Scan for the cell matching the given text and deliver its [x, y] coordinate at center. 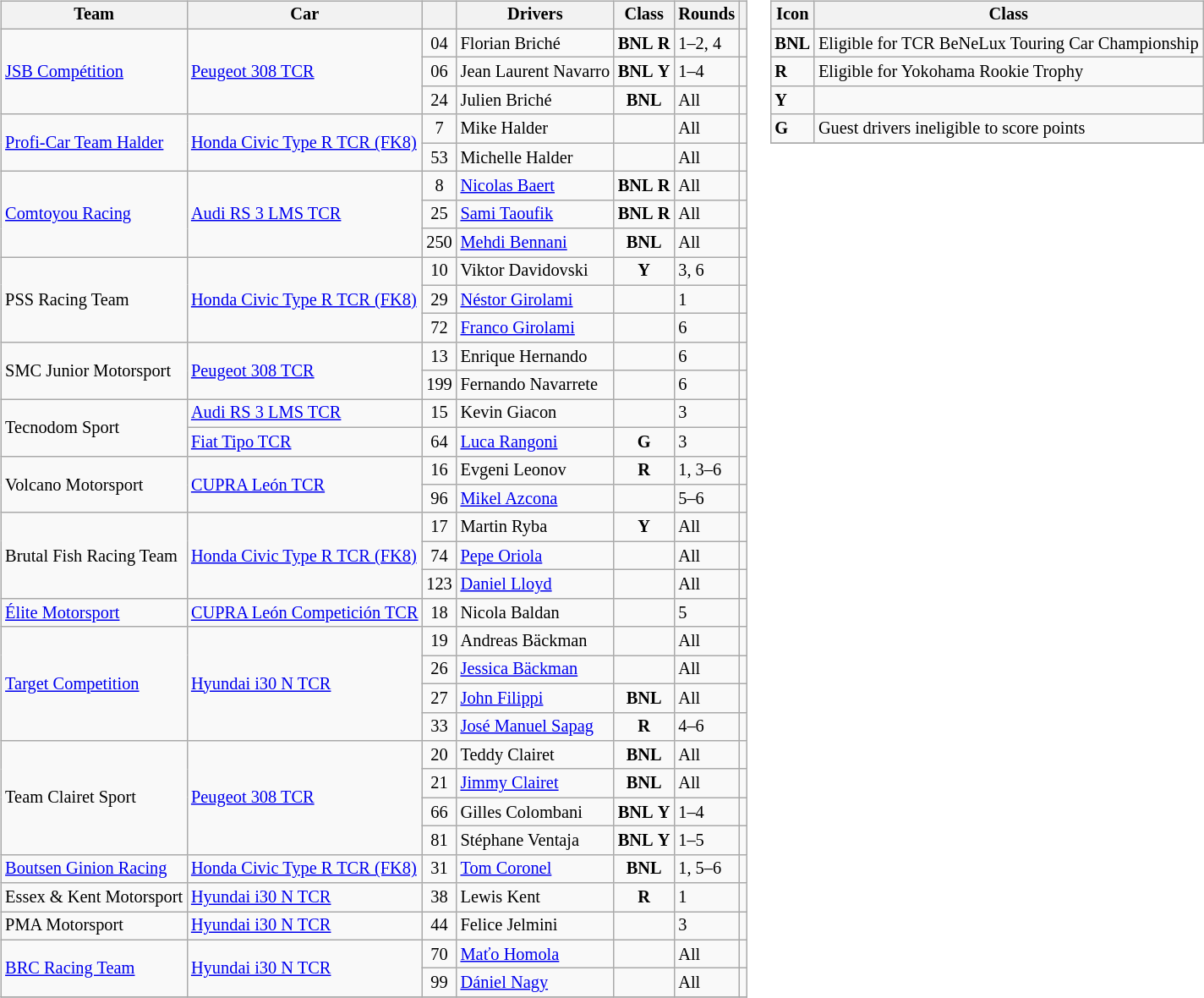
1–2, 4 [707, 43]
Mikel Azcona [535, 499]
4–6 [707, 727]
44 [439, 926]
70 [439, 954]
72 [439, 328]
5 [707, 612]
Team [94, 15]
15 [439, 414]
PMA Motorsport [94, 926]
Rounds [707, 15]
20 [439, 755]
26 [439, 670]
53 [439, 157]
SMC Junior Motorsport [94, 370]
17 [439, 527]
Boutsen Ginion Racing [94, 869]
3, 6 [707, 271]
Volcano Motorsport [94, 484]
Essex & Kent Motorsport [94, 897]
Daniel Lloyd [535, 584]
Fernando Navarrete [535, 385]
1, 5–6 [707, 869]
99 [439, 983]
19 [439, 641]
Stéphane Ventaja [535, 841]
Evgeni Leonov [535, 470]
Nicola Baldan [535, 612]
Maťo Homola [535, 954]
27 [439, 698]
Pepe Oriola [535, 556]
24 [439, 101]
250 [439, 243]
33 [439, 727]
Franco Girolami [535, 328]
25 [439, 214]
Tom Coronel [535, 869]
31 [439, 869]
Michelle Halder [535, 157]
199 [439, 385]
Dániel Nagy [535, 983]
Jean Laurent Navarro [535, 72]
04 [439, 43]
Jimmy Clairet [535, 783]
06 [439, 72]
Guest drivers ineligible to score points [1008, 129]
Élite Motorsport [94, 612]
Team Clairet Sport [94, 798]
CUPRA León TCR [304, 484]
Kevin Giacon [535, 414]
10 [439, 271]
Comtoyou Racing [94, 215]
1–5 [707, 841]
96 [439, 499]
81 [439, 841]
74 [439, 556]
Andreas Bäckman [535, 641]
JSB Compétition [94, 71]
66 [439, 812]
PSS Racing Team [94, 299]
Drivers [535, 15]
Car [304, 15]
8 [439, 186]
Gilles Colombani [535, 812]
18 [439, 612]
Florian Briché [535, 43]
13 [439, 357]
Brutal Fish Racing Team [94, 555]
29 [439, 299]
Target Competition [94, 683]
Enrique Hernando [535, 357]
Eligible for Yokohama Rookie Trophy [1008, 72]
Teddy Clairet [535, 755]
16 [439, 470]
Eligible for TCR BeNeLux Touring Car Championship [1008, 43]
64 [439, 441]
Mike Halder [535, 129]
Nicolas Baert [535, 186]
Néstor Girolami [535, 299]
21 [439, 783]
Fiat Tipo TCR [304, 441]
Profi-Car Team Halder [94, 142]
Felice Jelmini [535, 926]
Viktor Davidovski [535, 271]
Luca Rangoni [535, 441]
5–6 [707, 499]
Martin Ryba [535, 527]
José Manuel Sapag [535, 727]
123 [439, 584]
Lewis Kent [535, 897]
Mehdi Bennani [535, 243]
1, 3–6 [707, 470]
BRC Racing Team [94, 968]
Icon [792, 15]
Sami Taoufik [535, 214]
Julien Briché [535, 101]
John Filippi [535, 698]
Jessica Bäckman [535, 670]
Tecnodom Sport [94, 428]
38 [439, 897]
7 [439, 129]
CUPRA León Competición TCR [304, 612]
